Search for the cell housing the specified text and yield its [X, Y] center coordinate. 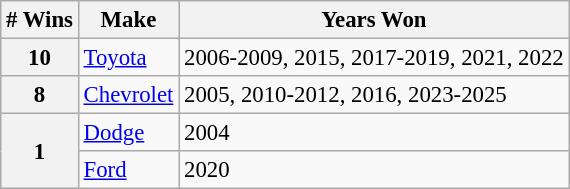
2006-2009, 2015, 2017-2019, 2021, 2022 [374, 58]
Toyota [128, 58]
2004 [374, 133]
8 [40, 95]
Years Won [374, 20]
2005, 2010-2012, 2016, 2023-2025 [374, 95]
Ford [128, 170]
1 [40, 152]
# Wins [40, 20]
10 [40, 58]
2020 [374, 170]
Chevrolet [128, 95]
Make [128, 20]
Dodge [128, 133]
